Determine the (x, y) coordinate at the center of the cell enclosing the given text.  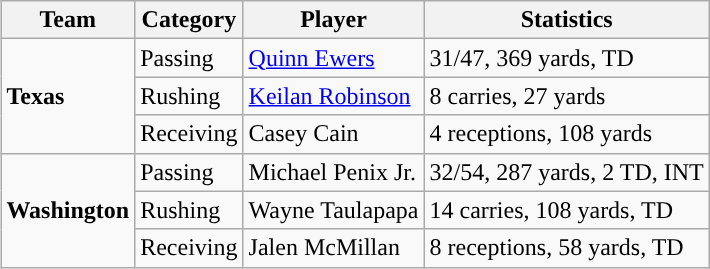
Michael Penix Jr. (334, 172)
Quinn Ewers (334, 58)
Team (68, 20)
31/47, 369 yards, TD (566, 58)
Jalen McMillan (334, 248)
Washington (68, 210)
Player (334, 20)
14 carries, 108 yards, TD (566, 210)
Wayne Taulapapa (334, 210)
Category (189, 20)
Statistics (566, 20)
Texas (68, 96)
8 receptions, 58 yards, TD (566, 248)
Casey Cain (334, 134)
32/54, 287 yards, 2 TD, INT (566, 172)
8 carries, 27 yards (566, 96)
4 receptions, 108 yards (566, 134)
Keilan Robinson (334, 96)
